From the cell containing the given text, extract its center point as (X, Y) coordinate. 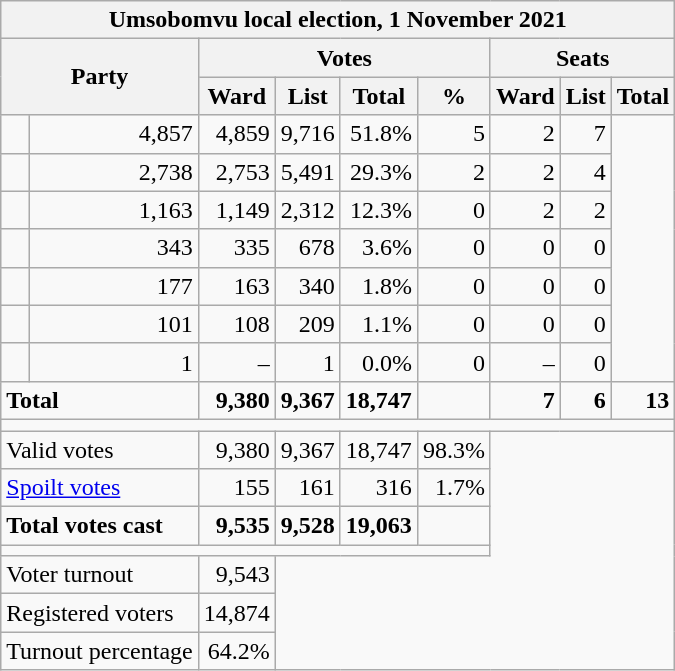
4 (586, 172)
9,716 (308, 134)
1.7% (454, 488)
3.6% (378, 248)
12.3% (378, 210)
4,859 (236, 134)
9,543 (236, 575)
51.8% (378, 134)
Party (100, 77)
6 (586, 400)
Total votes cast (100, 526)
163 (236, 286)
155 (236, 488)
Seats (582, 58)
98.3% (454, 449)
13 (643, 400)
9,535 (236, 526)
Valid votes (100, 449)
161 (308, 488)
1.8% (378, 286)
Registered voters (100, 613)
2,738 (114, 172)
316 (378, 488)
4,857 (114, 134)
678 (308, 248)
335 (236, 248)
Turnout percentage (100, 651)
1,163 (114, 210)
% (454, 96)
5 (454, 134)
177 (114, 286)
108 (236, 324)
209 (308, 324)
Umsobomvu local election, 1 November 2021 (338, 20)
Spoilt votes (100, 488)
64.2% (236, 651)
29.3% (378, 172)
Votes (344, 58)
9,528 (308, 526)
5,491 (308, 172)
2,312 (308, 210)
343 (114, 248)
1,149 (236, 210)
101 (114, 324)
0.0% (378, 362)
340 (308, 286)
2,753 (236, 172)
Voter turnout (100, 575)
19,063 (378, 526)
14,874 (236, 613)
1.1% (378, 324)
